Locate the cell with the specified text and output its (x, y) center coordinate. 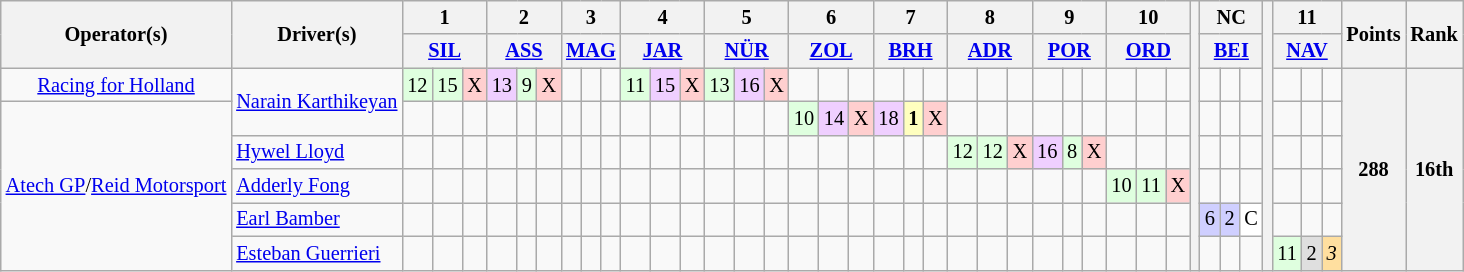
NC (1232, 17)
5 (746, 17)
NAV (1306, 51)
ADR (990, 51)
Atech GP/Reid Motorsport (116, 185)
Narain Karthikeyan (316, 102)
BEI (1232, 51)
NÜR (746, 51)
16th (1434, 169)
Hywel Lloyd (316, 152)
7 (910, 17)
288 (1373, 169)
Esteban Guerrieri (316, 253)
MAG (591, 51)
SIL (444, 51)
JAR (663, 51)
Adderly Fong (316, 186)
18 (888, 118)
Rank (1434, 34)
POR (1069, 51)
Points (1373, 34)
Racing for Holland (116, 85)
Driver(s) (316, 34)
14 (834, 118)
ASS (524, 51)
ZOL (831, 51)
ORD (1148, 51)
4 (663, 17)
BRH (910, 51)
Earl Bamber (316, 219)
C (1252, 219)
Operator(s) (116, 34)
